Search for the cell housing the specified text and yield its (X, Y) center coordinate. 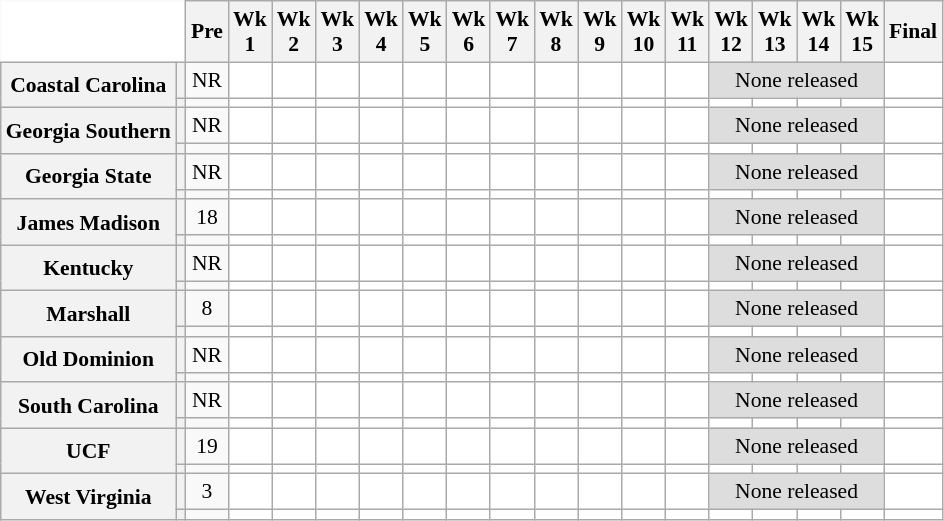
Georgia Southern (88, 131)
Wk2 (294, 32)
South Carolina (88, 406)
Wk4 (381, 32)
Wk8 (556, 32)
Coastal Carolina (88, 85)
Wk5 (425, 32)
Wk6 (469, 32)
Wk7 (512, 32)
Wk15 (862, 32)
Wk9 (600, 32)
Wk11 (687, 32)
Pre (207, 32)
Wk12 (731, 32)
8 (207, 309)
19 (207, 446)
Wk10 (644, 32)
3 (207, 492)
Georgia State (88, 177)
West Virginia (88, 497)
James Madison (88, 223)
Kentucky (88, 268)
UCF (88, 451)
Final (913, 32)
Wk13 (775, 32)
18 (207, 218)
Marshall (88, 314)
Old Dominion (88, 360)
Wk3 (337, 32)
Wk14 (819, 32)
Wk 1 (250, 32)
